Detect which cell encompasses the target text, then output its [x, y] center coordinate. 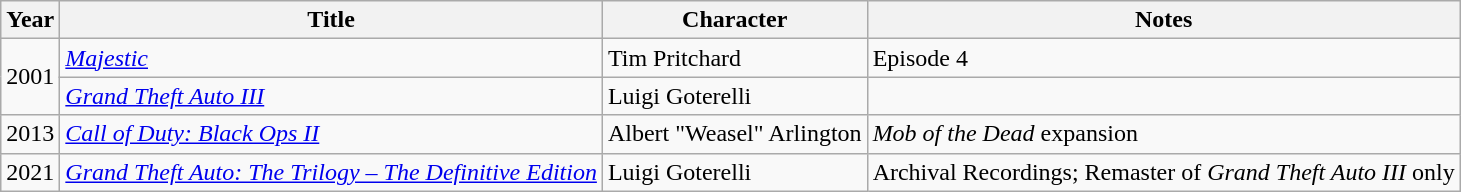
Year [30, 20]
Call of Duty: Black Ops II [332, 134]
Albert "Weasel" Arlington [734, 134]
2021 [30, 172]
Episode 4 [1164, 58]
Tim Pritchard [734, 58]
Majestic [332, 58]
2001 [30, 77]
Mob of the Dead expansion [1164, 134]
Grand Theft Auto: The Trilogy – The Definitive Edition [332, 172]
Title [332, 20]
2013 [30, 134]
Character [734, 20]
Grand Theft Auto III [332, 96]
Archival Recordings; Remaster of Grand Theft Auto III only [1164, 172]
Notes [1164, 20]
